Provide the [X, Y] coordinate of the cell's center where the given text is located.  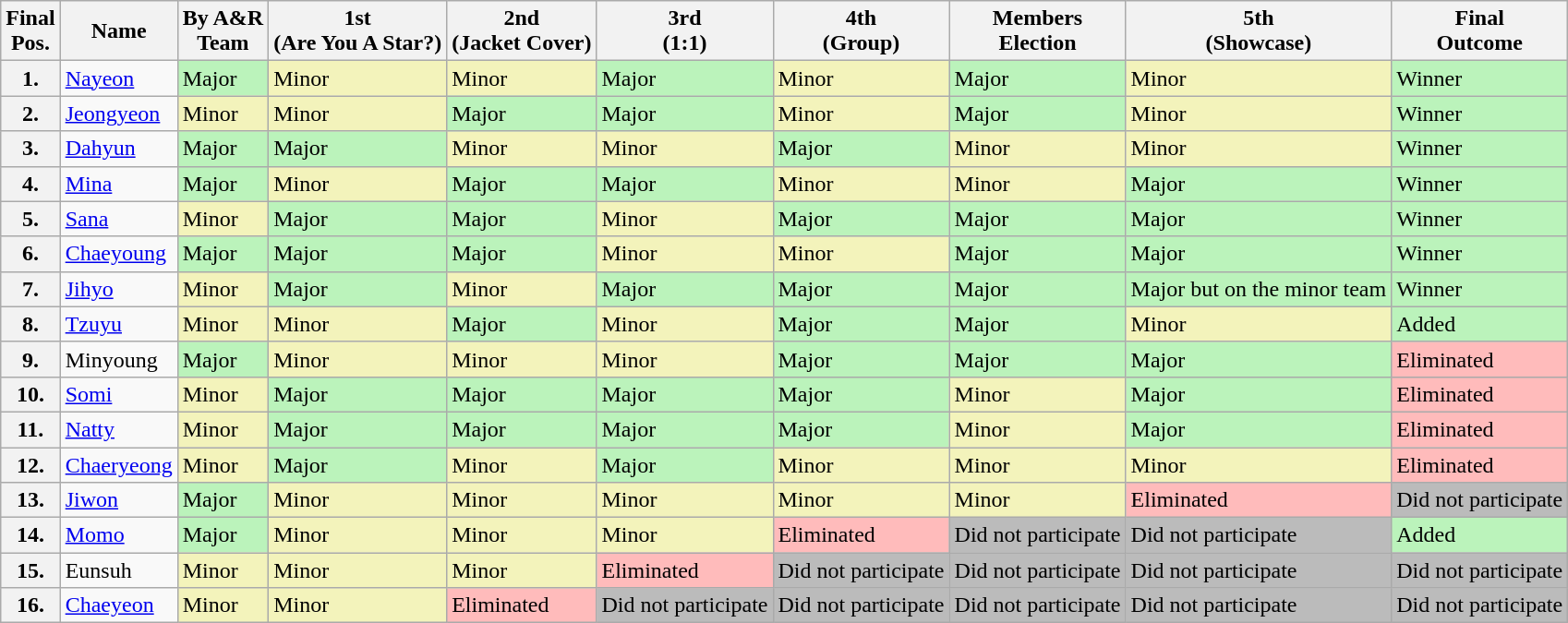
Eunsuh [118, 570]
Chaeyoung [118, 254]
1. [30, 78]
Major but on the minor team [1259, 289]
By A&RTeam [223, 31]
2. [30, 114]
10. [30, 394]
4th(Group) [861, 31]
Nayeon [118, 78]
11. [30, 429]
15. [30, 570]
Jihyo [118, 289]
Dahyun [118, 149]
13. [30, 500]
Jeongyeon [118, 114]
1st(Are You A Star?) [358, 31]
Tzuyu [118, 324]
14. [30, 535]
Sana [118, 219]
Mina [118, 184]
12. [30, 464]
8. [30, 324]
7. [30, 289]
Chaeyeon [118, 605]
Natty [118, 429]
3. [30, 149]
FinalOutcome [1479, 31]
4. [30, 184]
6. [30, 254]
Jiwon [118, 500]
Name [118, 31]
Momo [118, 535]
MembersElection [1038, 31]
Chaeryeong [118, 464]
Minyoung [118, 359]
9. [30, 359]
FinalPos. [30, 31]
2nd(Jacket Cover) [522, 31]
3rd(1:1) [685, 31]
5. [30, 219]
Somi [118, 394]
16. [30, 605]
5th(Showcase) [1259, 31]
